Extract the [X, Y] coordinate from the center of the cell holding the provided text.  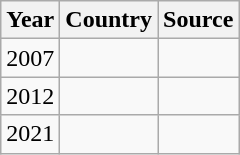
Country [109, 20]
Source [198, 20]
Year [30, 20]
2021 [30, 134]
2012 [30, 96]
2007 [30, 58]
